For the text-containing cell, return its midpoint in [x, y] coordinate format. 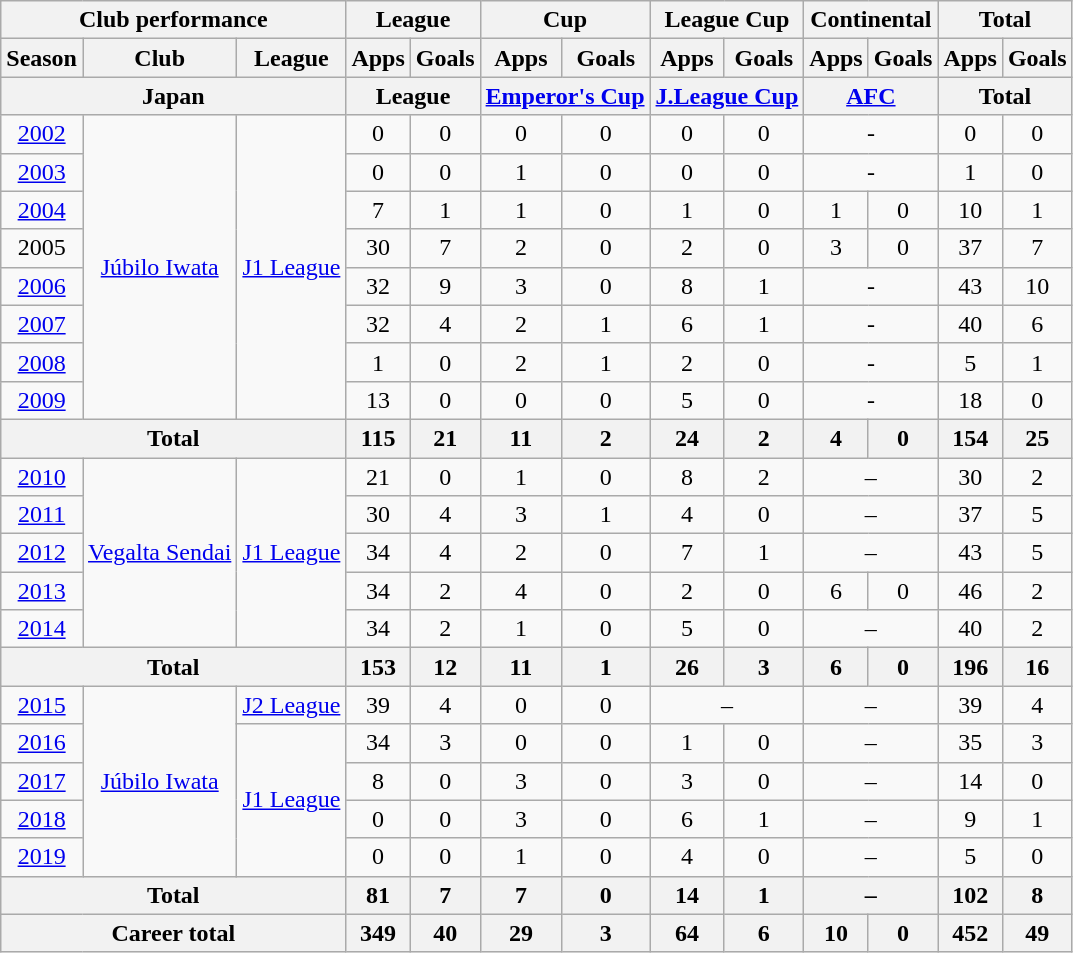
Season [42, 58]
AFC [871, 96]
2019 [42, 857]
18 [970, 400]
29 [521, 933]
J.League Cup [727, 96]
2012 [42, 553]
2017 [42, 781]
Emperor's Cup [565, 96]
Japan [174, 96]
Cup [565, 20]
196 [970, 667]
2009 [42, 400]
2007 [42, 324]
24 [687, 438]
35 [970, 743]
2011 [42, 515]
2016 [42, 743]
2015 [42, 705]
349 [378, 933]
46 [970, 591]
154 [970, 438]
2005 [42, 248]
Club [159, 58]
25 [1037, 438]
2014 [42, 629]
16 [1037, 667]
49 [1037, 933]
2006 [42, 286]
26 [687, 667]
2003 [42, 172]
2010 [42, 477]
2008 [42, 362]
64 [687, 933]
Career total [174, 933]
2018 [42, 819]
2002 [42, 134]
Continental [871, 20]
Vegalta Sendai [159, 553]
12 [445, 667]
2013 [42, 591]
13 [378, 400]
102 [970, 895]
2004 [42, 210]
452 [970, 933]
League Cup [727, 20]
153 [378, 667]
81 [378, 895]
Club performance [174, 20]
115 [378, 438]
J2 League [292, 705]
